From the cell containing the given text, extract its center point as (x, y) coordinate. 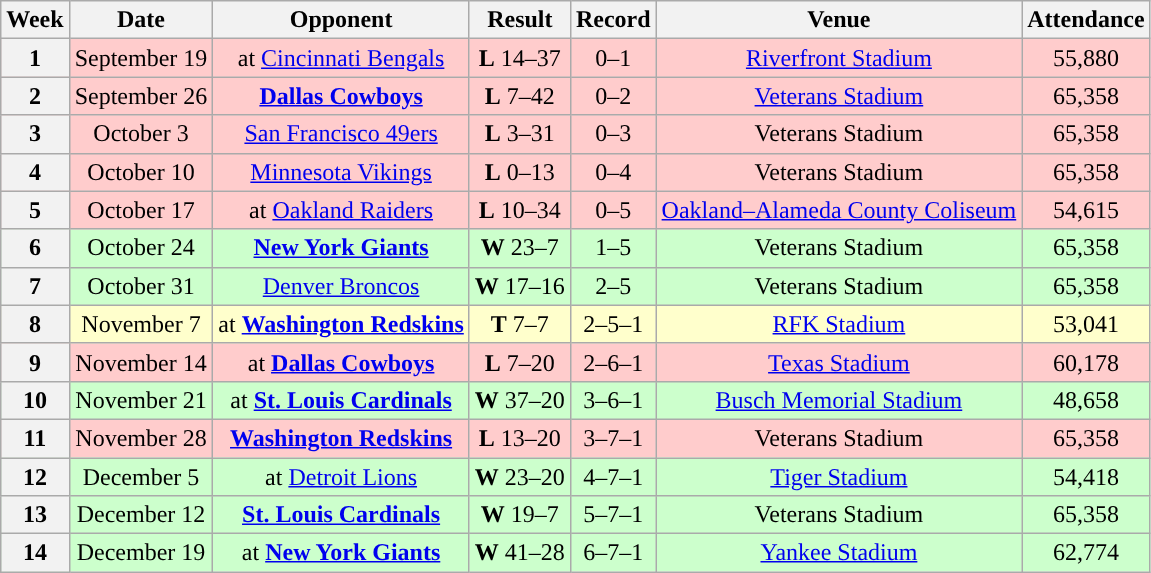
L 3–31 (520, 134)
October 3 (141, 134)
November 28 (141, 438)
Venue (839, 20)
December 12 (141, 515)
3–7–1 (613, 438)
Record (613, 20)
L 10–34 (520, 210)
0–3 (613, 134)
Week (35, 20)
L 7–20 (520, 362)
Texas Stadium (839, 362)
53,041 (1086, 324)
54,615 (1086, 210)
San Francisco 49ers (341, 134)
October 31 (141, 286)
6 (35, 248)
St. Louis Cardinals (341, 515)
New York Giants (341, 248)
December 19 (141, 553)
1–5 (613, 248)
4–7–1 (613, 477)
60,178 (1086, 362)
October 24 (141, 248)
11 (35, 438)
7 (35, 286)
0–4 (613, 172)
W 23–20 (520, 477)
6–7–1 (613, 553)
October 10 (141, 172)
Riverfront Stadium (839, 58)
at Cincinnati Bengals (341, 58)
4 (35, 172)
at Oakland Raiders (341, 210)
0–5 (613, 210)
November 21 (141, 400)
9 (35, 362)
at New York Giants (341, 553)
62,774 (1086, 553)
48,658 (1086, 400)
RFK Stadium (839, 324)
5 (35, 210)
October 17 (141, 210)
at Detroit Lions (341, 477)
8 (35, 324)
L 14–37 (520, 58)
Dallas Cowboys (341, 96)
55,880 (1086, 58)
Minnesota Vikings (341, 172)
W 17–16 (520, 286)
W 23–7 (520, 248)
L 0–13 (520, 172)
Yankee Stadium (839, 553)
3 (35, 134)
W 41–28 (520, 553)
Attendance (1086, 20)
Denver Broncos (341, 286)
December 5 (141, 477)
L 7–42 (520, 96)
13 (35, 515)
Tiger Stadium (839, 477)
0–2 (613, 96)
Washington Redskins (341, 438)
10 (35, 400)
W 19–7 (520, 515)
at Washington Redskins (341, 324)
2–5–1 (613, 324)
at Dallas Cowboys (341, 362)
12 (35, 477)
1 (35, 58)
September 19 (141, 58)
Busch Memorial Stadium (839, 400)
3–6–1 (613, 400)
at St. Louis Cardinals (341, 400)
0–1 (613, 58)
54,418 (1086, 477)
14 (35, 553)
W 37–20 (520, 400)
November 14 (141, 362)
Opponent (341, 20)
Oakland–Alameda County Coliseum (839, 210)
L 13–20 (520, 438)
Date (141, 20)
Result (520, 20)
November 7 (141, 324)
2–5 (613, 286)
5–7–1 (613, 515)
2–6–1 (613, 362)
T 7–7 (520, 324)
September 26 (141, 96)
2 (35, 96)
